From the cell containing the given text, extract its center point as [X, Y] coordinate. 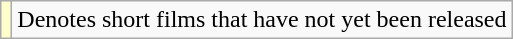
Denotes short films that have not yet been released [262, 20]
